Output the [x, y] coordinate of the center of the cell containing the given text.  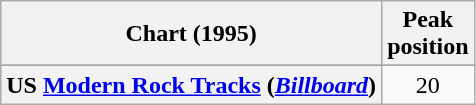
Chart (1995) [192, 34]
20 [428, 85]
US Modern Rock Tracks (Billboard) [192, 85]
Peakposition [428, 34]
